Determine the [x, y] coordinate at the center of the cell enclosing the given text.  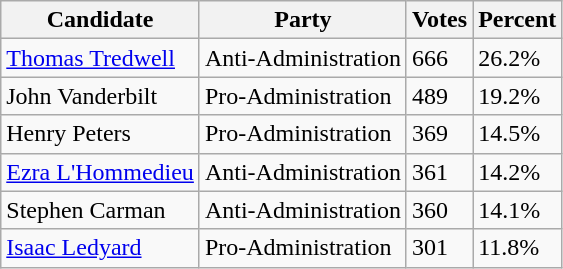
19.2% [518, 96]
361 [439, 172]
360 [439, 210]
John Vanderbilt [100, 96]
Henry Peters [100, 134]
26.2% [518, 58]
Isaac Ledyard [100, 248]
14.2% [518, 172]
Percent [518, 20]
11.8% [518, 248]
Thomas Tredwell [100, 58]
14.1% [518, 210]
Votes [439, 20]
Candidate [100, 20]
Party [302, 20]
301 [439, 248]
489 [439, 96]
369 [439, 134]
Ezra L'Hommedieu [100, 172]
Stephen Carman [100, 210]
14.5% [518, 134]
666 [439, 58]
